Determine the (x, y) coordinate at the center of the cell enclosing the given text.  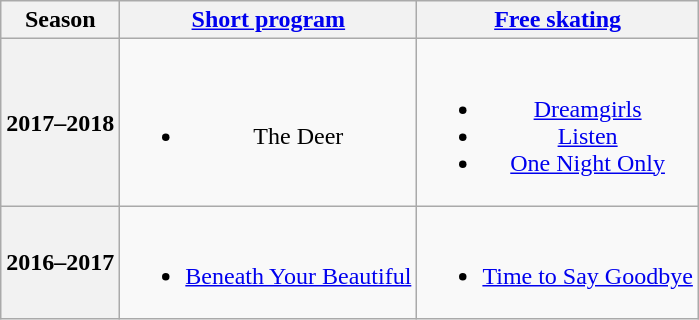
Free skating (558, 20)
The Deer (268, 122)
DreamgirlsListenOne Night Only (558, 122)
Time to Say Goodbye (558, 262)
Beneath Your Beautiful (268, 262)
Season (60, 20)
2016–2017 (60, 262)
Short program (268, 20)
2017–2018 (60, 122)
